Search for the cell housing the specified text and yield its [x, y] center coordinate. 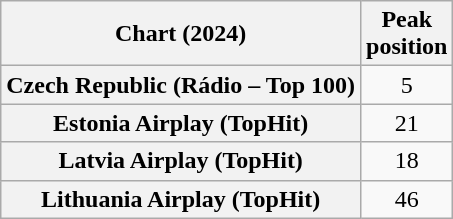
Latvia Airplay (TopHit) [181, 161]
18 [407, 161]
46 [407, 199]
5 [407, 85]
Lithuania Airplay (TopHit) [181, 199]
21 [407, 123]
Peakposition [407, 34]
Czech Republic (Rádio – Top 100) [181, 85]
Chart (2024) [181, 34]
Estonia Airplay (TopHit) [181, 123]
